From the cell containing the given text, extract its center point as [x, y] coordinate. 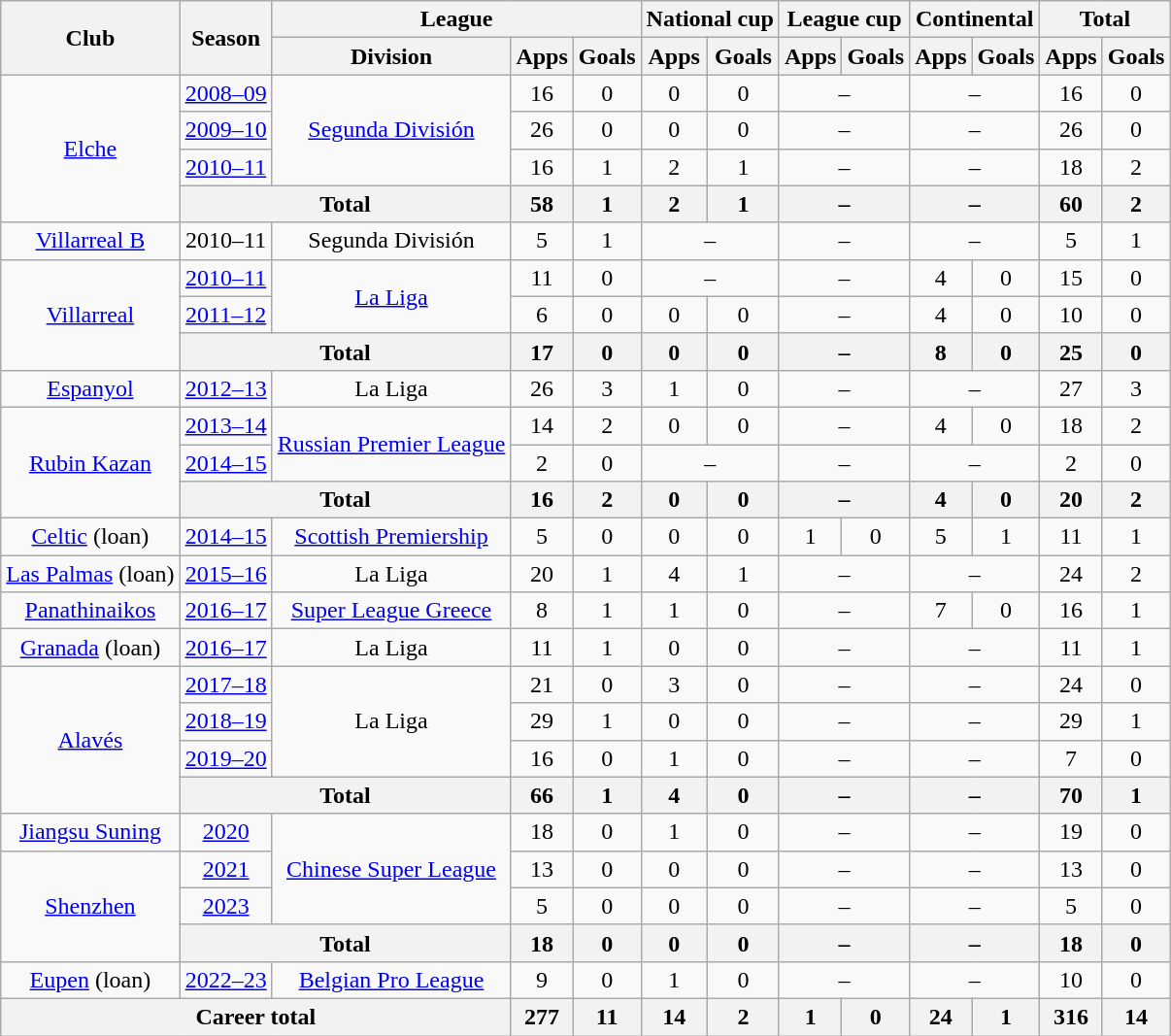
21 [542, 685]
2019–20 [225, 758]
2017–18 [225, 685]
2009–10 [225, 130]
National cup [710, 19]
Villarreal [90, 315]
Belgian Pro League [391, 980]
Celtic (loan) [90, 537]
2020 [225, 832]
League cup [844, 19]
17 [542, 351]
66 [542, 795]
2018–19 [225, 721]
277 [542, 1017]
Granada (loan) [90, 648]
Club [90, 38]
70 [1071, 795]
Panathinaikos [90, 611]
Alavés [90, 740]
9 [542, 980]
Eupen (loan) [90, 980]
Scottish Premiership [391, 537]
60 [1071, 204]
Russian Premier League [391, 444]
15 [1071, 278]
Super League Greece [391, 611]
Career total [256, 1017]
Jiangsu Suning [90, 832]
2023 [225, 906]
316 [1071, 1017]
58 [542, 204]
Shenzhen [90, 906]
Espanyol [90, 388]
Elche [90, 149]
Division [391, 56]
2022–23 [225, 980]
27 [1071, 388]
League [456, 19]
Rubin Kazan [90, 462]
2013–14 [225, 425]
6 [542, 315]
2015–16 [225, 574]
2008–09 [225, 93]
Chinese Super League [391, 869]
2012–13 [225, 388]
Season [225, 38]
2011–12 [225, 315]
Las Palmas (loan) [90, 574]
2021 [225, 869]
Villarreal B [90, 241]
Continental [975, 19]
25 [1071, 351]
19 [1071, 832]
